Scan for the cell matching the given text and deliver its [X, Y] coordinate at center. 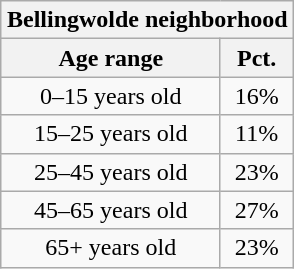
Pct. [256, 58]
25–45 years old [110, 172]
65+ years old [110, 248]
16% [256, 96]
0–15 years old [110, 96]
15–25 years old [110, 134]
11% [256, 134]
Age range [110, 58]
27% [256, 210]
45–65 years old [110, 210]
Bellingwolde neighborhood [147, 20]
